Provide the [x, y] coordinate of the cell's center where the given text is located.  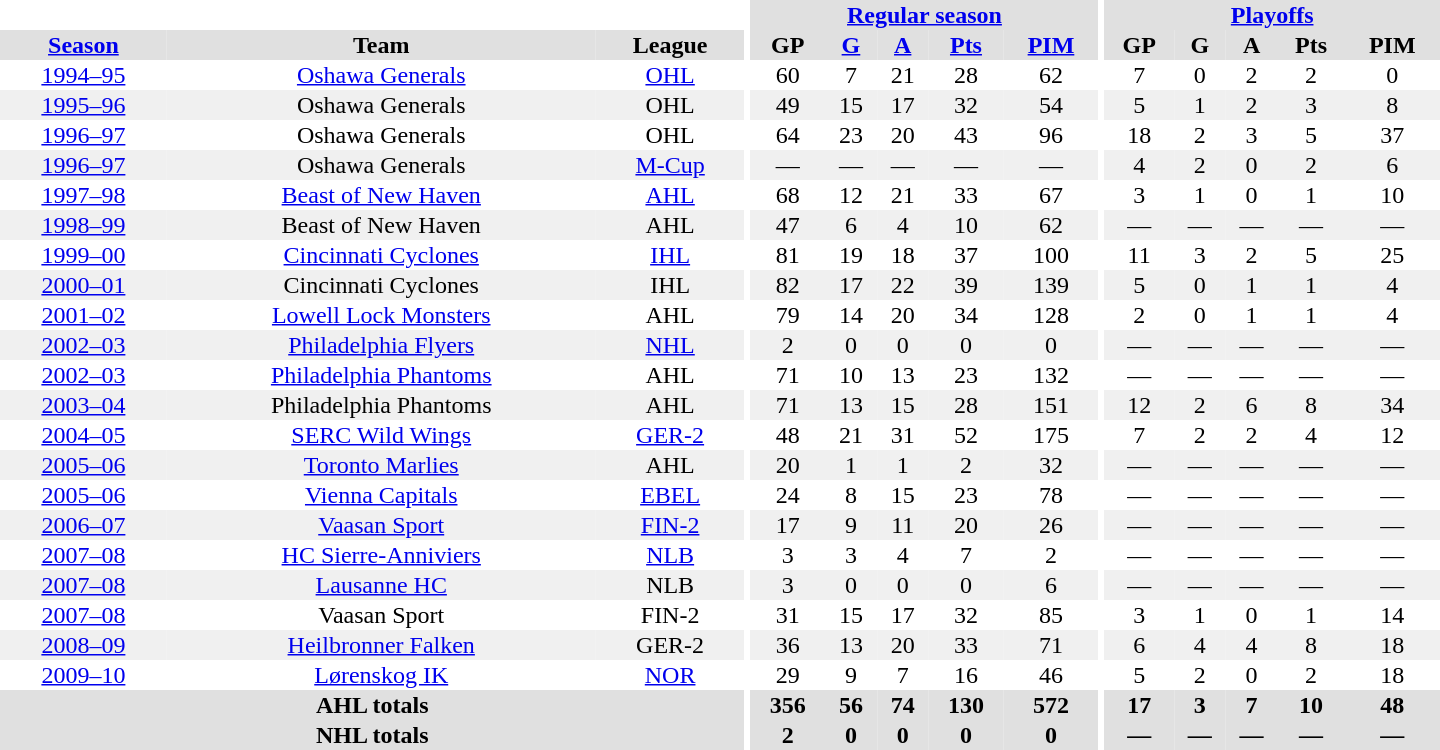
49 [788, 105]
85 [1050, 615]
78 [1050, 495]
128 [1050, 315]
NOR [670, 675]
NHL totals [372, 735]
82 [788, 285]
Regular season [924, 15]
36 [788, 645]
96 [1050, 135]
NHL [670, 345]
60 [788, 75]
Vienna Capitals [382, 495]
1994–95 [84, 75]
Lørenskog IK [382, 675]
Toronto Marlies [382, 465]
25 [1392, 255]
SERC Wild Wings [382, 435]
16 [966, 675]
2009–10 [84, 675]
1998–99 [84, 225]
Playoffs [1272, 15]
54 [1050, 105]
Team [382, 45]
EBEL [670, 495]
79 [788, 315]
2003–04 [84, 405]
M-Cup [670, 165]
2001–02 [84, 315]
68 [788, 195]
132 [1050, 375]
2008–09 [84, 645]
1999–00 [84, 255]
175 [1050, 435]
Season [84, 45]
151 [1050, 405]
39 [966, 285]
356 [788, 705]
56 [851, 705]
19 [851, 255]
Lowell Lock Monsters [382, 315]
52 [966, 435]
AHL totals [372, 705]
130 [966, 705]
League [670, 45]
Heilbronner Falken [382, 645]
24 [788, 495]
64 [788, 135]
HC Sierre-Anniviers [382, 555]
29 [788, 675]
1997–98 [84, 195]
572 [1050, 705]
47 [788, 225]
74 [903, 705]
100 [1050, 255]
46 [1050, 675]
139 [1050, 285]
67 [1050, 195]
1995–96 [84, 105]
26 [1050, 525]
Philadelphia Flyers [382, 345]
43 [966, 135]
2004–05 [84, 435]
2006–07 [84, 525]
22 [903, 285]
2000–01 [84, 285]
Lausanne HC [382, 585]
81 [788, 255]
